Provide the [x, y] coordinate of the cell's center where the given text is located.  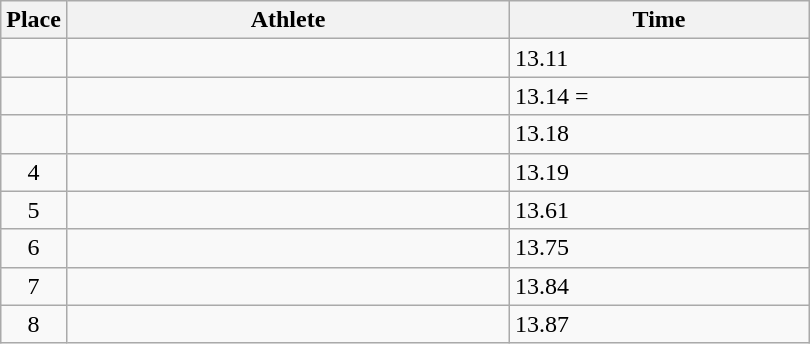
6 [34, 248]
13.11 [660, 58]
13.14 = [660, 96]
13.19 [660, 172]
13.87 [660, 324]
4 [34, 172]
13.84 [660, 286]
7 [34, 286]
Place [34, 20]
Athlete [288, 20]
13.75 [660, 248]
8 [34, 324]
5 [34, 210]
13.61 [660, 210]
Time [660, 20]
13.18 [660, 134]
